Extract the (x, y) coordinate from the center of the cell holding the provided text.  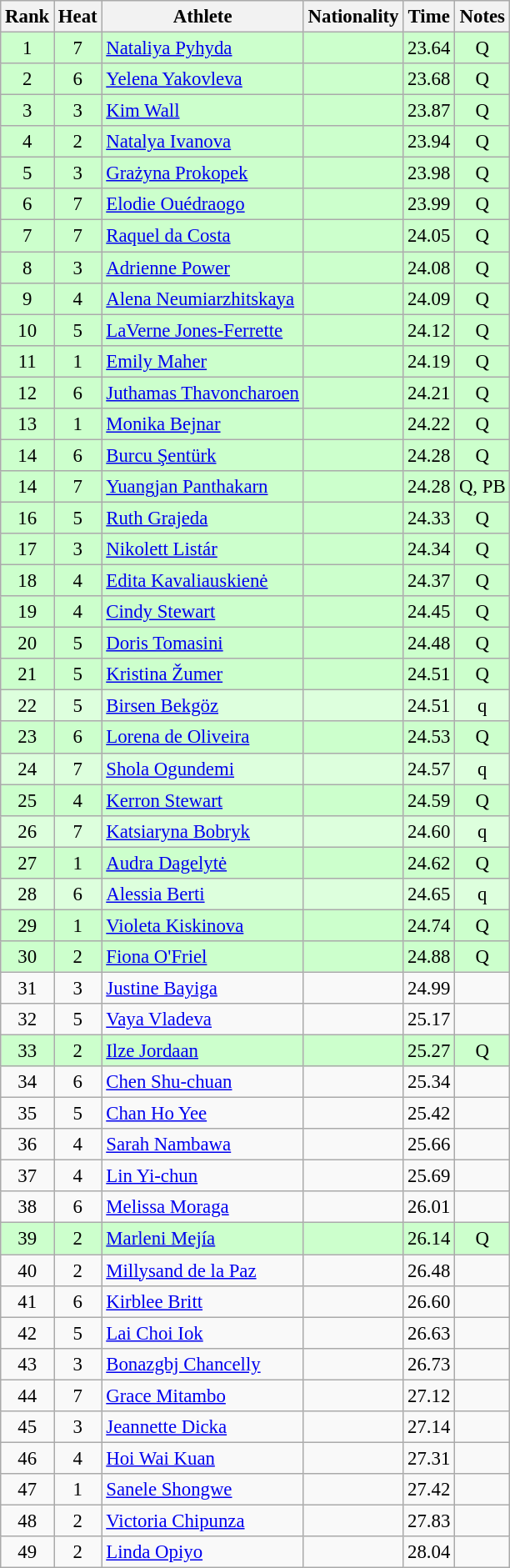
33 (27, 1051)
26.14 (429, 1239)
40 (27, 1270)
Alessia Berti (202, 894)
23.99 (429, 204)
39 (27, 1239)
23.68 (429, 79)
Kirblee Britt (202, 1301)
25 (27, 800)
27.83 (429, 1520)
Victoria Chipunza (202, 1520)
35 (27, 1114)
24 (27, 769)
25.34 (429, 1082)
Cindy Stewart (202, 612)
Juthamas Thavoncharoen (202, 393)
Audra Dagelytė (202, 863)
24.22 (429, 424)
Katsiaryna Bobryk (202, 831)
Elodie Ouédraogo (202, 204)
Nikolett Listár (202, 549)
Lin Yi-chun (202, 1176)
Fiona O'Friel (202, 957)
8 (27, 268)
25.17 (429, 1019)
26 (27, 831)
24.05 (429, 236)
Nataliya Pyhyda (202, 48)
Athlete (202, 17)
Edita Kavaliauskienė (202, 581)
Adrienne Power (202, 268)
Doris Tomasini (202, 644)
25.69 (429, 1176)
23.87 (429, 111)
Sarah Nambawa (202, 1145)
Chen Shu-chuan (202, 1082)
12 (27, 393)
Kim Wall (202, 111)
22 (27, 706)
25.27 (429, 1051)
11 (27, 361)
21 (27, 674)
24.48 (429, 644)
27.31 (429, 1458)
Time (429, 17)
Grażyna Prokopek (202, 173)
24.37 (429, 581)
20 (27, 644)
23.64 (429, 48)
27.12 (429, 1395)
Chan Ho Yee (202, 1114)
Millysand de la Paz (202, 1270)
24.62 (429, 863)
Ilze Jordaan (202, 1051)
24.99 (429, 988)
Melissa Moraga (202, 1208)
Jeannette Dicka (202, 1427)
Rank (27, 17)
28 (27, 894)
30 (27, 957)
26.48 (429, 1270)
24.59 (429, 800)
48 (27, 1520)
31 (27, 988)
Marleni Mejía (202, 1239)
Bonazgbj Chancelly (202, 1364)
26.63 (429, 1333)
Kristina Žumer (202, 674)
LaVerne Jones-Ferrette (202, 330)
24.45 (429, 612)
Justine Bayiga (202, 988)
24.09 (429, 298)
38 (27, 1208)
24.12 (429, 330)
49 (27, 1552)
Lorena de Oliveira (202, 738)
24.60 (429, 831)
Alena Neumiarzhitskaya (202, 298)
24.21 (429, 393)
10 (27, 330)
42 (27, 1333)
24.19 (429, 361)
24.33 (429, 518)
17 (27, 549)
Burcu Şentürk (202, 455)
36 (27, 1145)
47 (27, 1490)
Violeta Kiskinova (202, 925)
Grace Mitambo (202, 1395)
19 (27, 612)
43 (27, 1364)
9 (27, 298)
23.98 (429, 173)
24.08 (429, 268)
46 (27, 1458)
29 (27, 925)
23.94 (429, 142)
24.88 (429, 957)
Sanele Shongwe (202, 1490)
34 (27, 1082)
23 (27, 738)
Monika Bejnar (202, 424)
18 (27, 581)
16 (27, 518)
37 (27, 1176)
24.57 (429, 769)
44 (27, 1395)
Kerron Stewart (202, 800)
Raquel da Costa (202, 236)
26.73 (429, 1364)
Q, PB (482, 487)
24.74 (429, 925)
Ruth Grajeda (202, 518)
Linda Opiyo (202, 1552)
25.66 (429, 1145)
27.14 (429, 1427)
Notes (482, 17)
24.34 (429, 549)
32 (27, 1019)
Vaya Vladeva (202, 1019)
Shola Ogundemi (202, 769)
27.42 (429, 1490)
Yuangjan Panthakarn (202, 487)
24.53 (429, 738)
24.65 (429, 894)
Birsen Bekgöz (202, 706)
13 (27, 424)
Lai Choi Iok (202, 1333)
45 (27, 1427)
Natalya Ivanova (202, 142)
26.01 (429, 1208)
Heat (78, 17)
Yelena Yakovleva (202, 79)
Nationality (353, 17)
28.04 (429, 1552)
27 (27, 863)
Hoi Wai Kuan (202, 1458)
25.42 (429, 1114)
Emily Maher (202, 361)
26.60 (429, 1301)
41 (27, 1301)
